Determine the (X, Y) coordinate at the center of the cell enclosing the given text.  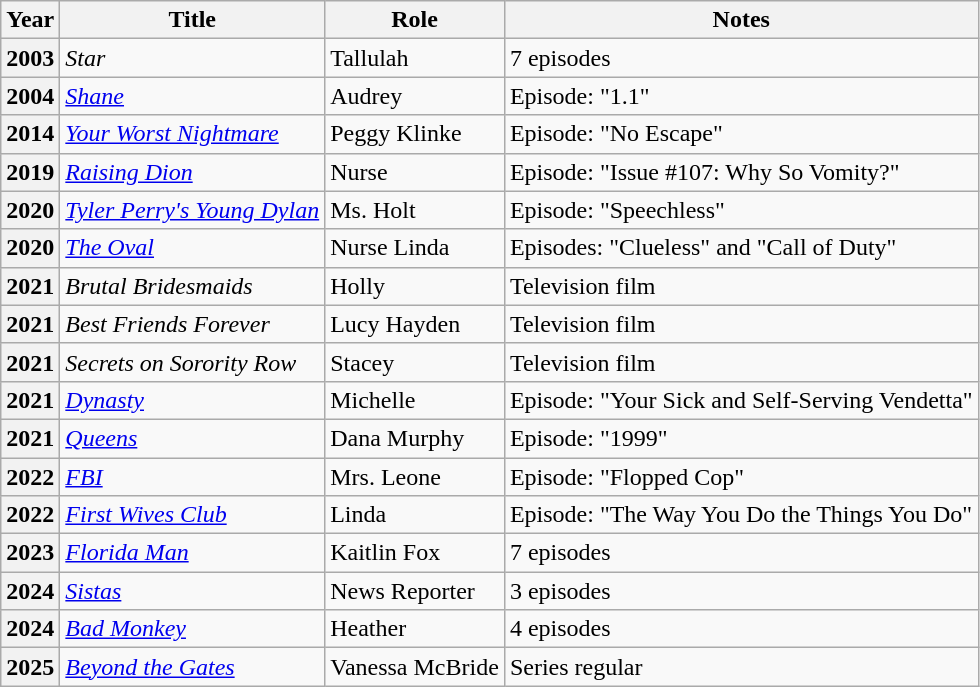
Episodes: "Clueless" and "Call of Duty" (741, 248)
Brutal Bridesmaids (192, 286)
Year (30, 20)
2003 (30, 58)
2019 (30, 172)
Tyler Perry's Young Dylan (192, 210)
Lucy Hayden (415, 324)
Ms. Holt (415, 210)
Series regular (741, 667)
Role (415, 20)
Title (192, 20)
Peggy Klinke (415, 134)
Best Friends Forever (192, 324)
Shane (192, 96)
Bad Monkey (192, 629)
Raising Dion (192, 172)
Notes (741, 20)
Episode: "1999" (741, 438)
Michelle (415, 400)
Star (192, 58)
Queens (192, 438)
Holly (415, 286)
Episode: "No Escape" (741, 134)
Beyond the Gates (192, 667)
2023 (30, 553)
Secrets on Sorority Row (192, 362)
Nurse (415, 172)
FBI (192, 477)
Nurse Linda (415, 248)
Episode: "Flopped Cop" (741, 477)
2025 (30, 667)
Dana Murphy (415, 438)
The Oval (192, 248)
Linda (415, 515)
Florida Man (192, 553)
First Wives Club (192, 515)
Kaitlin Fox (415, 553)
2004 (30, 96)
Episode: "1.1" (741, 96)
4 episodes (741, 629)
Episode: "The Way You Do the Things You Do" (741, 515)
3 episodes (741, 591)
Mrs. Leone (415, 477)
Your Worst Nightmare (192, 134)
Heather (415, 629)
News Reporter (415, 591)
Vanessa McBride (415, 667)
2014 (30, 134)
Tallulah (415, 58)
Episode: "Your Sick and Self-Serving Vendetta" (741, 400)
Sistas (192, 591)
Episode: "Speechless" (741, 210)
Dynasty (192, 400)
Audrey (415, 96)
Stacey (415, 362)
Episode: "Issue #107: Why So Vomity?" (741, 172)
